Locate the cell with the specified text and output its (x, y) center coordinate. 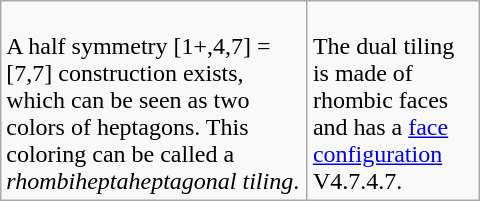
The dual tiling is made of rhombic faces and has a face configuration V4.7.4.7. (393, 101)
